Search for the cell housing the specified text and yield its [x, y] center coordinate. 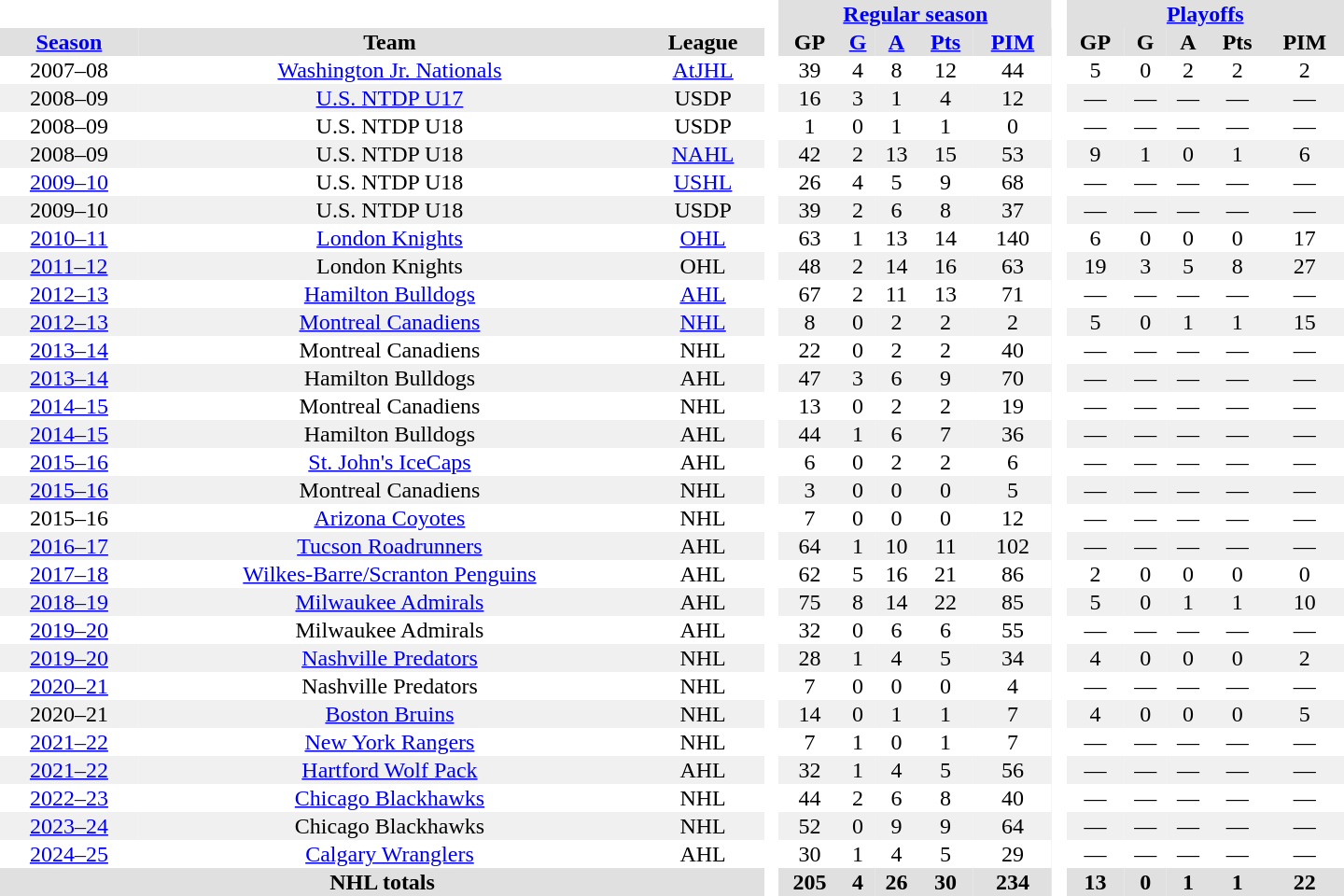
2017–18 [69, 574]
Tucson Roadrunners [390, 546]
102 [1013, 546]
85 [1013, 602]
21 [945, 574]
2023–24 [69, 826]
Washington Jr. Nationals [390, 70]
Playoffs [1206, 14]
Wilkes-Barre/Scranton Penguins [390, 574]
U.S. NTDP U17 [390, 98]
53 [1013, 154]
62 [809, 574]
2010–11 [69, 238]
2018–19 [69, 602]
NAHL [703, 154]
29 [1013, 854]
2024–25 [69, 854]
NHL totals [383, 882]
2007–08 [69, 70]
2011–12 [69, 266]
League [703, 42]
Regular season [915, 14]
68 [1013, 182]
Season [69, 42]
67 [809, 294]
55 [1013, 630]
140 [1013, 238]
47 [809, 378]
Team [390, 42]
36 [1013, 434]
34 [1013, 658]
St. John's IceCaps [390, 462]
42 [809, 154]
Arizona Coyotes [390, 518]
52 [809, 826]
56 [1013, 770]
USHL [703, 182]
AtJHL [703, 70]
17 [1305, 238]
205 [809, 882]
86 [1013, 574]
Hartford Wolf Pack [390, 770]
75 [809, 602]
2016–17 [69, 546]
27 [1305, 266]
37 [1013, 210]
Boston Bruins [390, 714]
234 [1013, 882]
48 [809, 266]
28 [809, 658]
2022–23 [69, 798]
Calgary Wranglers [390, 854]
New York Rangers [390, 742]
71 [1013, 294]
70 [1013, 378]
